Find where the given text appears and provide that cell's center as [x, y] coordinate. 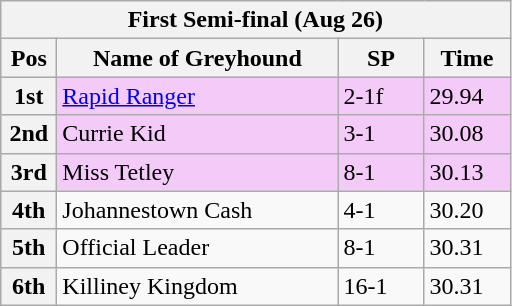
1st [29, 96]
3rd [29, 172]
Miss Tetley [198, 172]
29.94 [467, 96]
Official Leader [198, 248]
30.08 [467, 134]
2-1f [381, 96]
Currie Kid [198, 134]
3-1 [381, 134]
30.20 [467, 210]
Time [467, 58]
Pos [29, 58]
2nd [29, 134]
16-1 [381, 286]
4th [29, 210]
6th [29, 286]
First Semi-final (Aug 26) [256, 20]
30.13 [467, 172]
Rapid Ranger [198, 96]
4-1 [381, 210]
Killiney Kingdom [198, 286]
Name of Greyhound [198, 58]
SP [381, 58]
5th [29, 248]
Johannestown Cash [198, 210]
